Pinpoint the cell where the given text exists, returning its (X, Y) midpoint coordinate. 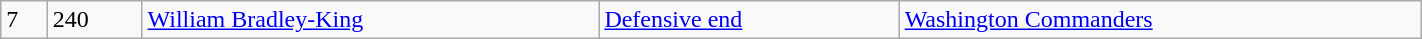
Washington Commanders (1160, 20)
Defensive end (749, 20)
240 (94, 20)
7 (24, 20)
William Bradley-King (370, 20)
